Determine the (X, Y) coordinate at the center of the cell enclosing the given text.  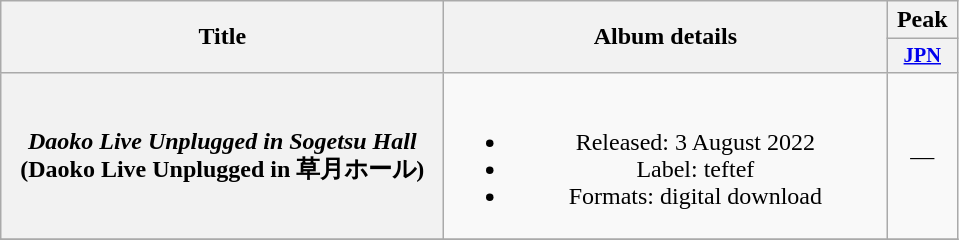
Daoko Live Unplugged in Sogetsu Hall(Daoko Live Unplugged in 草月ホール) (222, 156)
Album details (666, 37)
Title (222, 37)
— (922, 156)
Peak (922, 20)
Released: 3 August 2022Label: teftefFormats: digital download (666, 156)
JPN (922, 56)
